Output the [X, Y] coordinate of the center of the cell containing the given text.  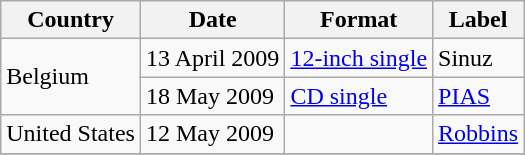
Country [71, 20]
12 May 2009 [212, 134]
13 April 2009 [212, 58]
12-inch single [359, 58]
CD single [359, 96]
Sinuz [478, 58]
Belgium [71, 77]
Date [212, 20]
Format [359, 20]
18 May 2009 [212, 96]
Label [478, 20]
PIAS [478, 96]
Robbins [478, 134]
United States [71, 134]
